From the cell containing the given text, extract its center point as (X, Y) coordinate. 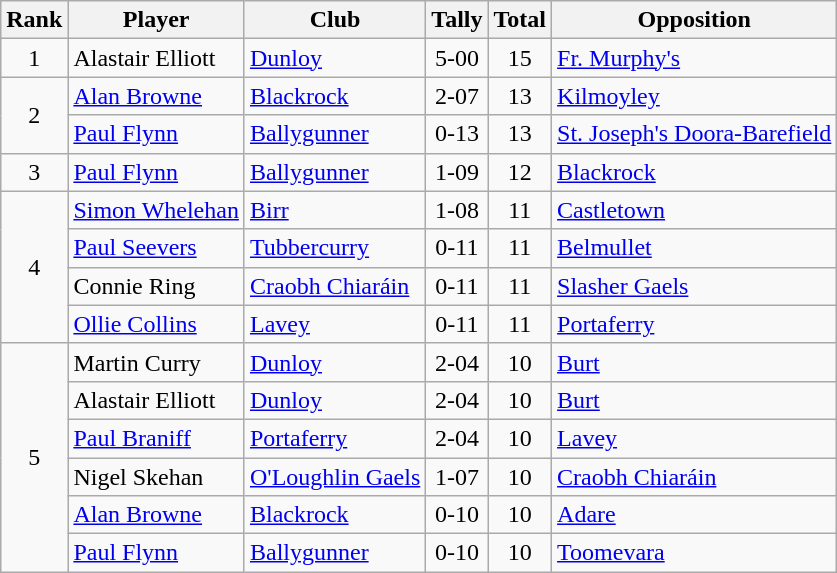
1-08 (457, 210)
Martin Curry (156, 362)
0-13 (457, 134)
5 (34, 457)
Fr. Murphy's (694, 58)
Birr (334, 210)
4 (34, 267)
Slasher Gaels (694, 286)
Nigel Skehan (156, 477)
Adare (694, 515)
1-07 (457, 477)
Simon Whelehan (156, 210)
Total (520, 20)
O'Loughlin Gaels (334, 477)
Toomevara (694, 553)
Belmullet (694, 248)
Kilmoyley (694, 96)
1-09 (457, 172)
2 (34, 115)
5-00 (457, 58)
2-07 (457, 96)
Connie Ring (156, 286)
12 (520, 172)
Ollie Collins (156, 324)
Paul Braniff (156, 438)
Castletown (694, 210)
Paul Seevers (156, 248)
Opposition (694, 20)
1 (34, 58)
3 (34, 172)
St. Joseph's Doora-Barefield (694, 134)
Tubbercurry (334, 248)
15 (520, 58)
Tally (457, 20)
Club (334, 20)
Player (156, 20)
Rank (34, 20)
